Provide the (x, y) coordinate of the cell's center where the given text is located.  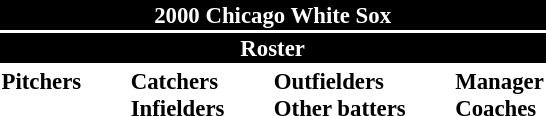
2000 Chicago White Sox (272, 15)
Roster (272, 48)
